From the cell containing the given text, extract its center point as (x, y) coordinate. 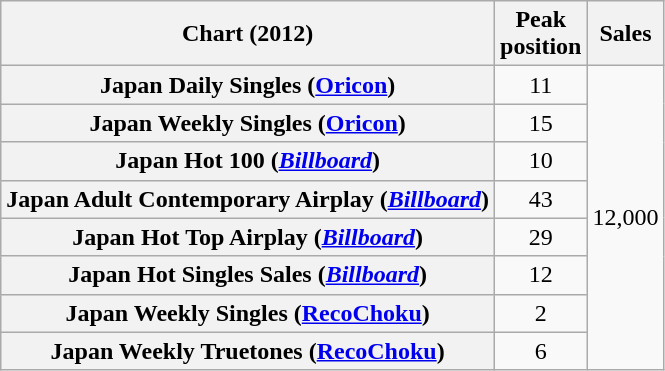
11 (541, 85)
29 (541, 237)
12 (541, 275)
Japan Weekly Truetones (RecoChoku) (248, 351)
10 (541, 161)
Japan Hot Top Airplay (Billboard) (248, 237)
6 (541, 351)
Japan Weekly Singles (Oricon) (248, 123)
Chart (2012) (248, 34)
Japan Hot Singles Sales (Billboard) (248, 275)
Japan Weekly Singles (RecoChoku) (248, 313)
15 (541, 123)
Japan Hot 100 (Billboard) (248, 161)
Peakposition (541, 34)
Sales (626, 34)
Japan Adult Contemporary Airplay (Billboard) (248, 199)
12,000 (626, 218)
Japan Daily Singles (Oricon) (248, 85)
43 (541, 199)
2 (541, 313)
